Locate the cell with the specified text and output its [X, Y] center coordinate. 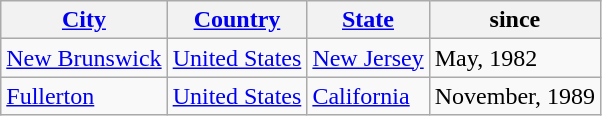
New Jersey [368, 58]
Fullerton [84, 96]
City [84, 20]
New Brunswick [84, 58]
since [514, 20]
Country [237, 20]
State [368, 20]
May, 1982 [514, 58]
November, 1989 [514, 96]
California [368, 96]
